Find where the given text appears and provide that cell's center as [X, Y] coordinate. 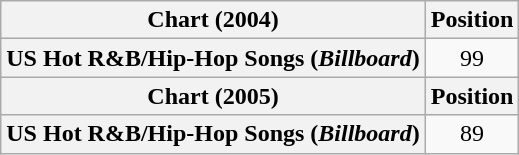
99 [472, 58]
89 [472, 134]
Chart (2004) [213, 20]
Chart (2005) [213, 96]
